Find where the given text appears and provide that cell's center as [x, y] coordinate. 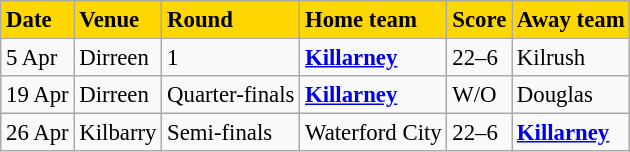
Waterford City [374, 132]
Date [38, 19]
Quarter-finals [231, 94]
Home team [374, 19]
Kilbarry [118, 132]
Venue [118, 19]
Kilrush [571, 57]
Round [231, 19]
Douglas [571, 94]
Semi-finals [231, 132]
Away team [571, 19]
5 Apr [38, 57]
1 [231, 57]
26 Apr [38, 132]
W/O [480, 94]
19 Apr [38, 94]
Score [480, 19]
